Locate the cell with the specified text and output its (x, y) center coordinate. 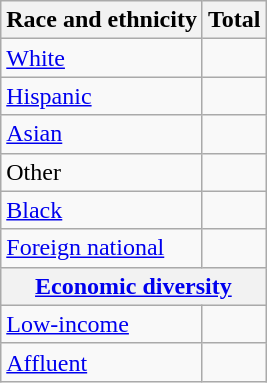
Total (234, 20)
Economic diversity (134, 286)
Low-income (102, 324)
Foreign national (102, 248)
Hispanic (102, 96)
Black (102, 210)
Affluent (102, 362)
White (102, 58)
Other (102, 172)
Asian (102, 134)
Race and ethnicity (102, 20)
